Capture the cell that displays the provided text and extract its [X, Y] central coordinate. 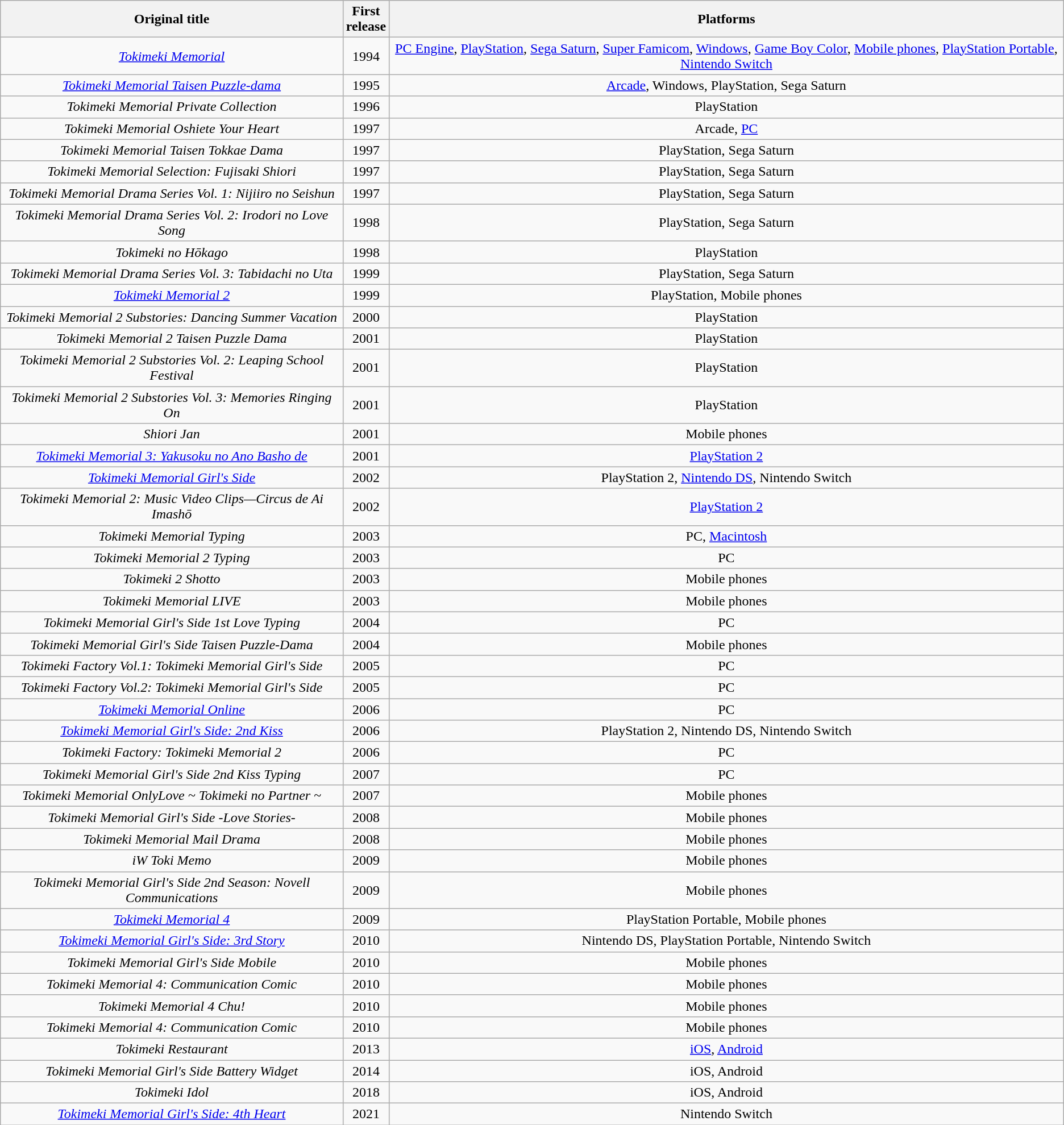
Tokimeki Memorial Girl's Side Battery Widget [172, 1070]
Tokimeki Memorial 2 Taisen Puzzle Dama [172, 339]
Tokimeki Memorial Girl's Side: 3rd Story [172, 941]
Tokimeki Memorial Drama Series Vol. 1: Nijiiro no Seishun [172, 193]
Tokimeki Memorial Girl's Side [172, 478]
Tokimeki Memorial Girl's Side Mobile [172, 962]
Tokimeki Memorial Girl's Side -Love Stories- [172, 817]
Tokimeki Memorial Mail Drama [172, 839]
Tokimeki Memorial 2 [172, 295]
Tokimeki Memorial Girl's Side: 2nd Kiss [172, 731]
Shiori Jan [172, 434]
Tokimeki Memorial 2 Typing [172, 558]
Tokimeki Memorial Taisen Puzzle-dama [172, 85]
1994 [366, 56]
Tokimeki Memorial 2 Substories Vol. 3: Memories Ringing On [172, 405]
Tokimeki Memorial LIVE [172, 601]
iW Toki Memo [172, 861]
Tokimeki 2 Shotto [172, 579]
PlayStation Portable, Mobile phones [726, 919]
Tokimeki Idol [172, 1093]
2000 [366, 317]
Tokimeki Memorial Girl's Side: 4th Heart [172, 1114]
Arcade, Windows, PlayStation, Sega Saturn [726, 85]
Tokimeki Memorial Drama Series Vol. 3: Tabidachi no Uta [172, 273]
Tokimeki Memorial Private Collection [172, 107]
Tokimeki Memorial Taisen Tokkae Dama [172, 150]
Arcade, PC [726, 128]
Tokimeki Memorial [172, 56]
Tokimeki Memorial 4 Chu! [172, 1006]
Tokimeki Memorial Girl's Side 2nd Season: Novell Communications [172, 890]
2014 [366, 1070]
Tokimeki no Hōkago [172, 252]
Tokimeki Memorial Girl's Side 1st Love Typing [172, 622]
Tokimeki Memorial 2 Substories: Dancing Summer Vacation [172, 317]
1995 [366, 85]
Tokimeki Memorial 3: Yakusoku no Ano Basho de [172, 456]
PlayStation, Mobile phones [726, 295]
First release [366, 19]
Nintendo DS, PlayStation Portable, Nintendo Switch [726, 941]
2021 [366, 1114]
Platforms [726, 19]
Tokimeki Factory Vol.2: Tokimeki Memorial Girl's Side [172, 687]
Tokimeki Memorial Drama Series Vol. 2: Irodori no Love Song [172, 223]
Tokimeki Memorial Girl's Side Taisen Puzzle-Dama [172, 644]
Tokimeki Memorial 2: Music Video Clips—Circus de Ai Imashō [172, 507]
PC, Macintosh [726, 536]
Tokimeki Factory: Tokimeki Memorial 2 [172, 753]
Tokimeki Memorial Online [172, 709]
Tokimeki Factory Vol.1: Tokimeki Memorial Girl's Side [172, 666]
Original title [172, 19]
Tokimeki Memorial OnlyLove ~ Tokimeki no Partner ~ [172, 796]
PC Engine, PlayStation, Sega Saturn, Super Famicom, Windows, Game Boy Color, Mobile phones, PlayStation Portable, Nintendo Switch [726, 56]
Tokimeki Memorial Selection: Fujisaki Shiori [172, 172]
Tokimeki Memorial Girl's Side 2nd Kiss Typing [172, 774]
Tokimeki Memorial 4 [172, 919]
Nintendo Switch [726, 1114]
Tokimeki Memorial Typing [172, 536]
1996 [366, 107]
2018 [366, 1093]
Tokimeki Restaurant [172, 1049]
Tokimeki Memorial Oshiete Your Heart [172, 128]
Tokimeki Memorial 2 Substories Vol. 2: Leaping School Festival [172, 368]
2013 [366, 1049]
